Pinpoint the cell where the given text exists, returning its [x, y] midpoint coordinate. 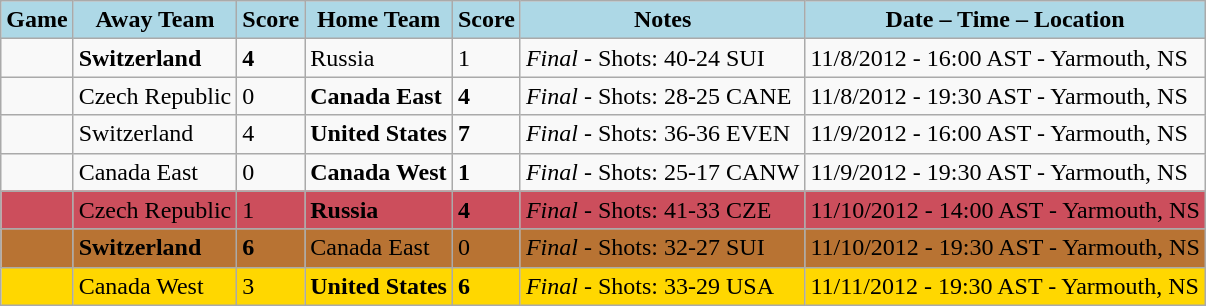
Away Team [155, 20]
11/8/2012 - 19:30 AST - Yarmouth, NS [1005, 96]
Final - Shots: 28-25 CANE [662, 96]
Date – Time – Location [1005, 20]
11/11/2012 - 19:30 AST - Yarmouth, NS [1005, 286]
Final - Shots: 33-29 USA [662, 286]
3 [271, 286]
11/10/2012 - 19:30 AST - Yarmouth, NS [1005, 248]
Notes [662, 20]
11/9/2012 - 16:00 AST - Yarmouth, NS [1005, 134]
Final - Shots: 41-33 CZE [662, 210]
7 [486, 134]
11/9/2012 - 19:30 AST - Yarmouth, NS [1005, 172]
11/10/2012 - 14:00 AST - Yarmouth, NS [1005, 210]
Game [37, 20]
Final - Shots: 36-36 EVEN [662, 134]
11/8/2012 - 16:00 AST - Yarmouth, NS [1005, 58]
Final - Shots: 40-24 SUI [662, 58]
Final - Shots: 25-17 CANW [662, 172]
Final - Shots: 32-27 SUI [662, 248]
Home Team [379, 20]
